Search for the cell housing the specified text and yield its [x, y] center coordinate. 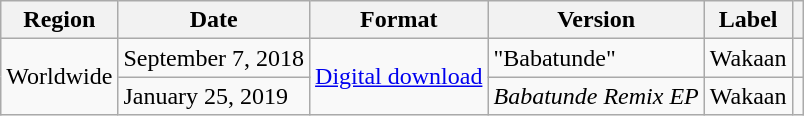
Format [399, 20]
September 7, 2018 [214, 58]
"Babatunde" [596, 58]
Version [596, 20]
Label [748, 20]
January 25, 2019 [214, 96]
Worldwide [60, 77]
Babatunde Remix EP [596, 96]
Date [214, 20]
Region [60, 20]
Digital download [399, 77]
